Provide the (X, Y) coordinate of the cell's center where the given text is located.  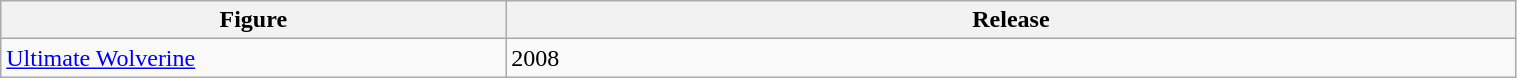
2008 (1011, 58)
Figure (254, 20)
Release (1011, 20)
Ultimate Wolverine (254, 58)
